For the text-containing cell, return its midpoint in (X, Y) coordinate format. 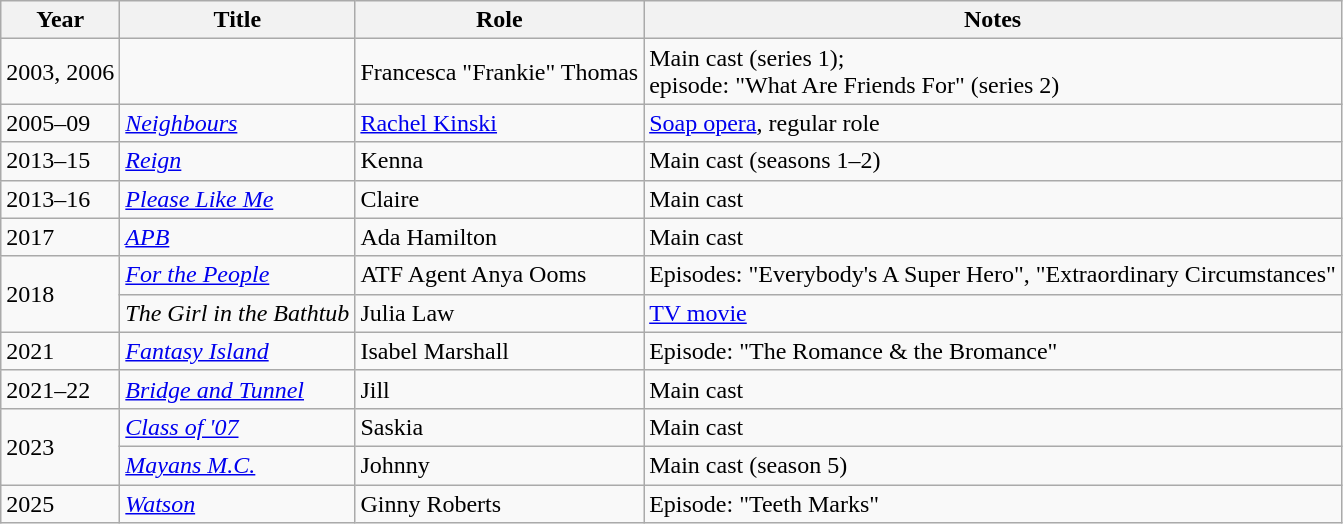
Title (238, 20)
Episodes: "Everybody's A Super Hero", "Extraordinary Circumstances" (993, 275)
Main cast (seasons 1–2) (993, 161)
Isabel Marshall (500, 351)
Watson (238, 503)
Soap opera, regular role (993, 123)
2017 (60, 237)
Francesca "Frankie" Thomas (500, 72)
Bridge and Tunnel (238, 389)
Ginny Roberts (500, 503)
Notes (993, 20)
Jill (500, 389)
Class of '07 (238, 427)
TV movie (993, 313)
Ada Hamilton (500, 237)
Rachel Kinski (500, 123)
Episode: "Teeth Marks" (993, 503)
Kenna (500, 161)
Johnny (500, 465)
2005–09 (60, 123)
Role (500, 20)
APB (238, 237)
Mayans M.C. (238, 465)
2013–16 (60, 199)
For the People (238, 275)
Main cast (series 1);episode: "What Are Friends For" (series 2) (993, 72)
Reign (238, 161)
2023 (60, 446)
Claire (500, 199)
Fantasy Island (238, 351)
2021–22 (60, 389)
2018 (60, 294)
2021 (60, 351)
Episode: "The Romance & the Bromance" (993, 351)
Saskia (500, 427)
2003, 2006 (60, 72)
Neighbours (238, 123)
Julia Law (500, 313)
The Girl in the Bathtub (238, 313)
Please Like Me (238, 199)
Main cast (season 5) (993, 465)
2025 (60, 503)
Year (60, 20)
ATF Agent Anya Ooms (500, 275)
2013–15 (60, 161)
